Determine the [x, y] coordinate at the center of the cell enclosing the given text.  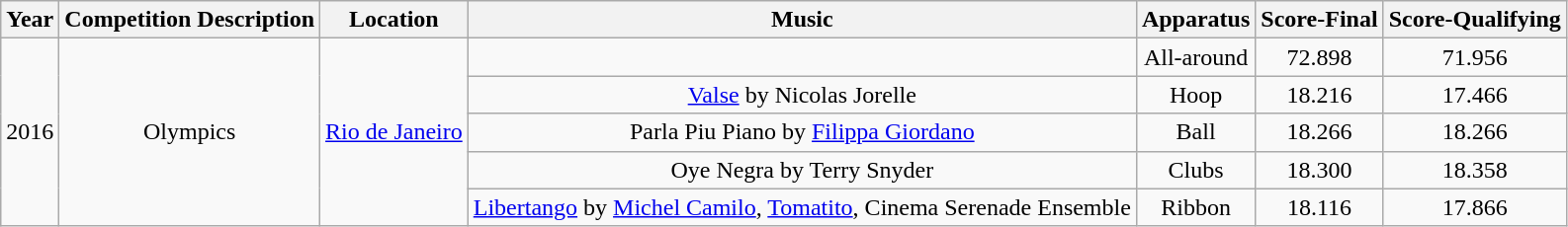
Score-Qualifying [1475, 20]
Year [30, 20]
All-around [1195, 57]
18.116 [1319, 207]
Clubs [1195, 170]
Hoop [1195, 95]
18.216 [1319, 95]
Valse by Nicolas Jorelle [802, 95]
Apparatus [1195, 20]
Score-Final [1319, 20]
17.466 [1475, 95]
18.358 [1475, 170]
Rio de Janeiro [394, 132]
Location [394, 20]
72.898 [1319, 57]
Oye Negra by Terry Snyder [802, 170]
Competition Description [190, 20]
Music [802, 20]
Ribbon [1195, 207]
Libertango by Michel Camilo, Tomatito, Cinema Serenade Ensemble [802, 207]
2016 [30, 132]
71.956 [1475, 57]
Parla Piu Piano by Filippa Giordano [802, 132]
17.866 [1475, 207]
18.300 [1319, 170]
Ball [1195, 132]
Olympics [190, 132]
